Extract the (x, y) coordinate from the center of the cell holding the provided text.  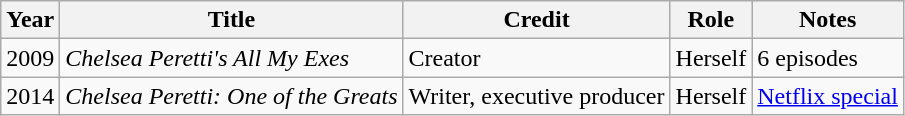
Chelsea Peretti's All My Exes (232, 58)
Writer, executive producer (536, 96)
Notes (828, 20)
Role (711, 20)
Title (232, 20)
Creator (536, 58)
Chelsea Peretti: One of the Greats (232, 96)
Year (30, 20)
6 episodes (828, 58)
Credit (536, 20)
2009 (30, 58)
2014 (30, 96)
Netflix special (828, 96)
